For the text-containing cell, return its midpoint in [x, y] coordinate format. 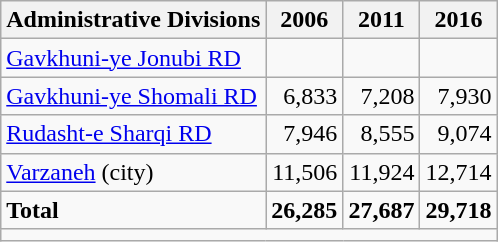
8,555 [382, 134]
7,946 [304, 134]
Administrative Divisions [134, 20]
2006 [304, 20]
Gavkhuni-ye Shomali RD [134, 96]
9,074 [458, 134]
Rudasht-e Sharqi RD [134, 134]
27,687 [382, 210]
Total [134, 210]
11,506 [304, 172]
2016 [458, 20]
Varzaneh (city) [134, 172]
2011 [382, 20]
26,285 [304, 210]
6,833 [304, 96]
7,208 [382, 96]
Gavkhuni-ye Jonubi RD [134, 58]
7,930 [458, 96]
11,924 [382, 172]
29,718 [458, 210]
12,714 [458, 172]
